Determine the (x, y) coordinate at the center of the cell enclosing the given text.  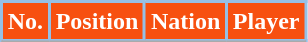
No. (26, 22)
Player (266, 22)
Nation (186, 22)
Position (96, 22)
